Provide the [X, Y] coordinate of the cell's center where the given text is located.  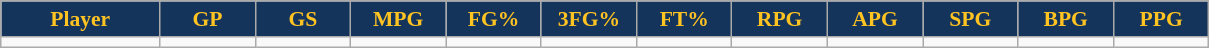
APG [874, 19]
PPG [1161, 19]
FG% [494, 19]
GP [208, 19]
Player [80, 19]
FT% [684, 19]
3FG% [588, 19]
RPG [780, 19]
GS [302, 19]
BPG [1066, 19]
SPG [970, 19]
MPG [398, 19]
